Search for the cell housing the specified text and yield its (X, Y) center coordinate. 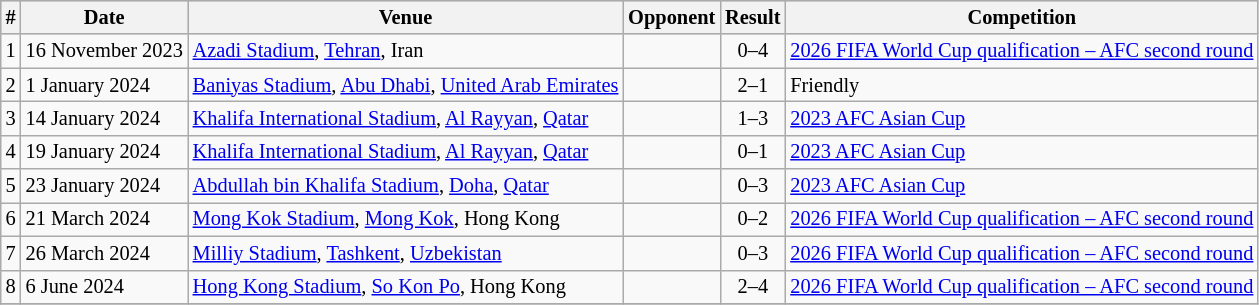
4 (11, 152)
Result (752, 17)
Competition (1022, 17)
2–1 (752, 85)
Milliy Stadium, Tashkent, Uzbekistan (406, 253)
7 (11, 253)
1 (11, 51)
26 March 2024 (104, 253)
Hong Kong Stadium, So Kon Po, Hong Kong (406, 287)
1–3 (752, 118)
2 (11, 85)
Azadi Stadium, Tehran, Iran (406, 51)
Date (104, 17)
14 January 2024 (104, 118)
Mong Kok Stadium, Mong Kok, Hong Kong (406, 219)
16 November 2023 (104, 51)
19 January 2024 (104, 152)
2–4 (752, 287)
23 January 2024 (104, 186)
3 (11, 118)
21 March 2024 (104, 219)
Abdullah bin Khalifa Stadium, Doha, Qatar (406, 186)
Friendly (1022, 85)
8 (11, 287)
6 June 2024 (104, 287)
0–1 (752, 152)
Baniyas Stadium, Abu Dhabi, United Arab Emirates (406, 85)
5 (11, 186)
0–4 (752, 51)
0–2 (752, 219)
Venue (406, 17)
Opponent (672, 17)
1 January 2024 (104, 85)
# (11, 17)
6 (11, 219)
